Find where the given text appears and provide that cell's center as [x, y] coordinate. 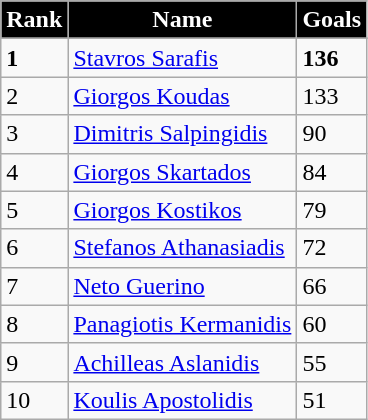
6 [34, 248]
9 [34, 362]
Neto Guerino [182, 286]
Koulis Apostolidis [182, 400]
72 [332, 248]
Giorgos Kostikos [182, 210]
Stavros Sarafis [182, 58]
Panagiotis Kermanidis [182, 324]
Rank [34, 20]
51 [332, 400]
Stefanos Athanasiadis [182, 248]
8 [34, 324]
1 [34, 58]
Name [182, 20]
79 [332, 210]
Goals [332, 20]
60 [332, 324]
Giorgos Koudas [182, 96]
136 [332, 58]
4 [34, 172]
90 [332, 134]
3 [34, 134]
55 [332, 362]
7 [34, 286]
10 [34, 400]
66 [332, 286]
5 [34, 210]
Achilleas Aslanidis [182, 362]
133 [332, 96]
84 [332, 172]
2 [34, 96]
Giorgos Skartados [182, 172]
Dimitris Salpingidis [182, 134]
